Return the (x, y) coordinate for the center point of the cell that contains the specified text.  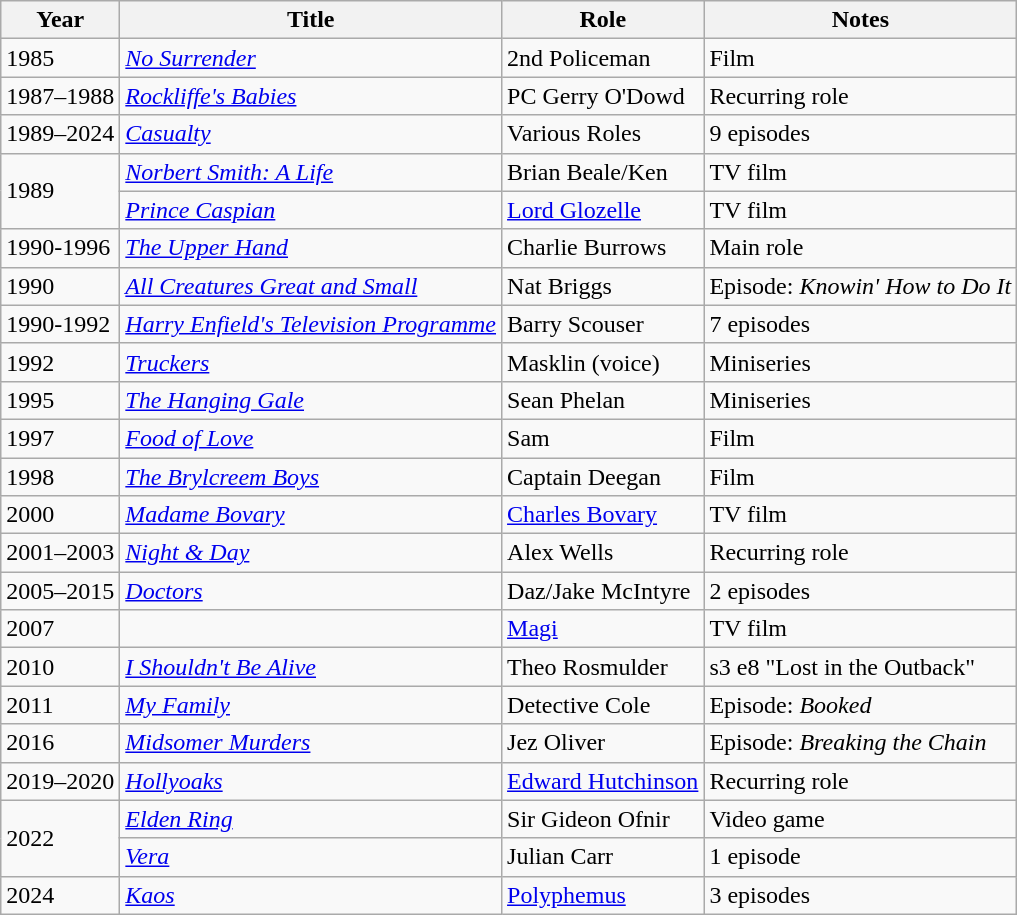
Kaos (311, 895)
Lord Glozelle (603, 210)
Notes (860, 20)
1997 (60, 438)
Role (603, 20)
Theo Rosmulder (603, 667)
2005–2015 (60, 591)
Detective Cole (603, 705)
Night & Day (311, 553)
Norbert Smith: A Life (311, 172)
2022 (60, 838)
Episode: Booked (860, 705)
The Hanging Gale (311, 400)
2001–2003 (60, 553)
The Brylcreem Boys (311, 477)
Barry Scouser (603, 324)
Various Roles (603, 134)
Doctors (311, 591)
7 episodes (860, 324)
2011 (60, 705)
Sean Phelan (603, 400)
Edward Hutchinson (603, 781)
2010 (60, 667)
Charles Bovary (603, 515)
1990 (60, 286)
Harry Enfield's Television Programme (311, 324)
Year (60, 20)
Episode: Breaking the Chain (860, 743)
1992 (60, 362)
Prince Caspian (311, 210)
Episode: Knowin' How to Do It (860, 286)
Charlie Burrows (603, 248)
Daz/Jake McIntyre (603, 591)
1989 (60, 191)
No Surrender (311, 58)
Captain Deegan (603, 477)
Masklin (voice) (603, 362)
2007 (60, 629)
Food of Love (311, 438)
My Family (311, 705)
Hollyoaks (311, 781)
1998 (60, 477)
1990-1996 (60, 248)
Brian Beale/Ken (603, 172)
2 episodes (860, 591)
Title (311, 20)
2nd Policeman (603, 58)
2024 (60, 895)
Jez Oliver (603, 743)
1 episode (860, 857)
Truckers (311, 362)
Midsomer Murders (311, 743)
2019–2020 (60, 781)
9 episodes (860, 134)
2016 (60, 743)
Julian Carr (603, 857)
1990-1992 (60, 324)
1985 (60, 58)
Nat Briggs (603, 286)
Vera (311, 857)
I Shouldn't Be Alive (311, 667)
2000 (60, 515)
1987–1988 (60, 96)
Casualty (311, 134)
The Upper Hand (311, 248)
Madame Bovary (311, 515)
Sir Gideon Ofnir (603, 819)
Sam (603, 438)
Magi (603, 629)
All Creatures Great and Small (311, 286)
Polyphemus (603, 895)
Video game (860, 819)
Alex Wells (603, 553)
Rockliffe's Babies (311, 96)
s3 e8 "Lost in the Outback" (860, 667)
3 episodes (860, 895)
PC Gerry O'Dowd (603, 96)
1995 (60, 400)
Elden Ring (311, 819)
Main role (860, 248)
1989–2024 (60, 134)
